Identify which cell holds the provided text, then report its (X, Y) central coordinate. 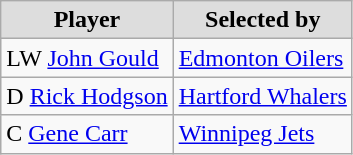
Selected by (262, 20)
Winnipeg Jets (262, 134)
Edmonton Oilers (262, 58)
D Rick Hodgson (87, 96)
C Gene Carr (87, 134)
Player (87, 20)
LW John Gould (87, 58)
Hartford Whalers (262, 96)
